Search for the cell housing the specified text and yield its (X, Y) center coordinate. 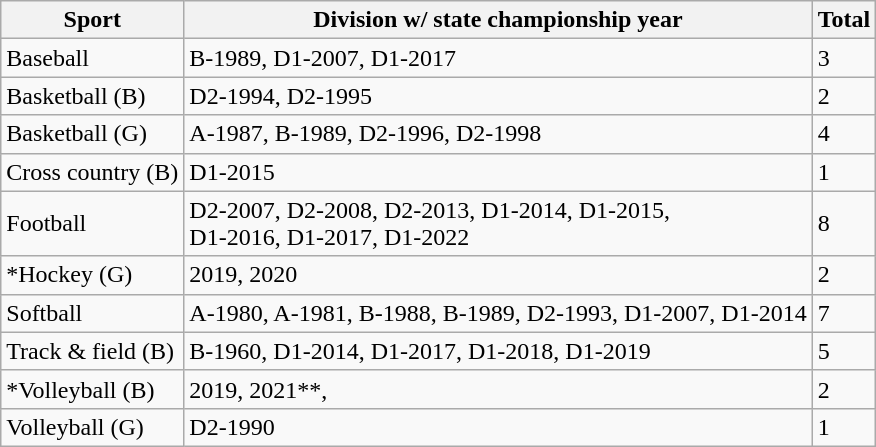
Basketball (B) (92, 96)
Football (92, 224)
Softball (92, 313)
A-1987, B-1989, D2-1996, D2-1998 (498, 134)
5 (844, 351)
B-1989, D1-2007, D1-2017 (498, 58)
2019, 2021**, (498, 389)
Cross country (B) (92, 172)
D1-2015 (498, 172)
4 (844, 134)
A-1980, A-1981, B-1988, B-1989, D2-1993, D1-2007, D1-2014 (498, 313)
D2-1994, D2-1995 (498, 96)
*Volleyball (B) (92, 389)
B-1960, D1-2014, D1-2017, D1-2018, D1-2019 (498, 351)
D2-2007, D2-2008, D2-2013, D1-2014, D1-2015,D1-2016, D1-2017, D1-2022 (498, 224)
D2-1990 (498, 427)
Basketball (G) (92, 134)
Total (844, 20)
8 (844, 224)
Track & field (B) (92, 351)
Sport (92, 20)
3 (844, 58)
*Hockey (G) (92, 275)
2019, 2020 (498, 275)
Division w/ state championship year (498, 20)
Baseball (92, 58)
Volleyball (G) (92, 427)
7 (844, 313)
